Locate the cell with the specified text and output its [x, y] center coordinate. 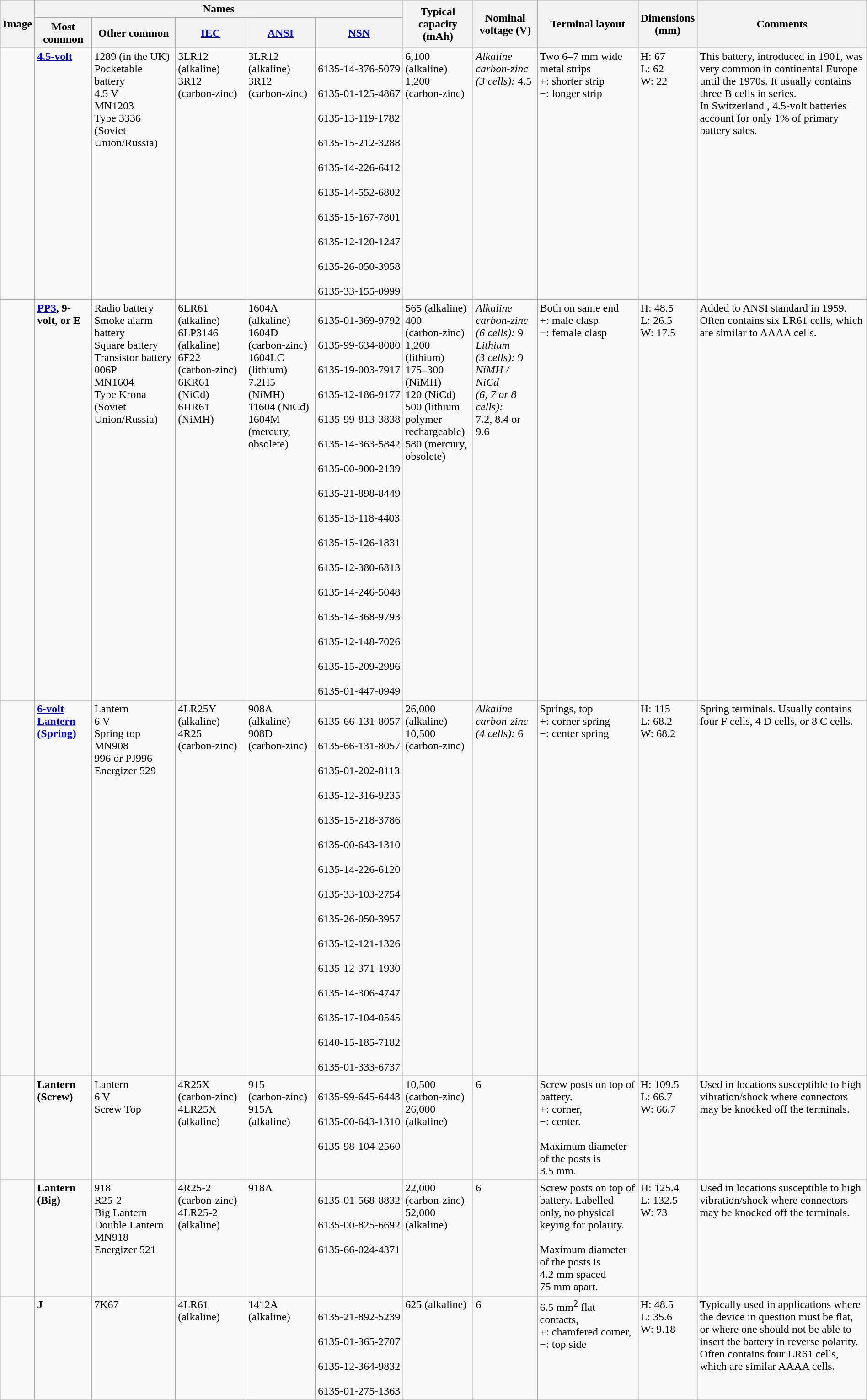
Screw posts on top of battery.+: corner,−: center.Maximum diameter of the posts is 3.5 mm. [588, 1127]
Terminal layout [588, 24]
Comments [782, 24]
Alkaline carbon‑zinc(4 cells): 6 [505, 888]
4LR61 (alkaline) [211, 1348]
Spring terminals. Usually contains four F cells, 4 D cells, or 8 C cells. [782, 888]
Dimensions(mm) [668, 24]
H: 115L: 68.2W: 68.2 [668, 888]
1289 (in the UK)Pocketable battery4.5 VMN1203Type 3336 (Soviet Union/Russia) [134, 174]
6135-99-645-6443 6135-00-643-1310 6135-98-104-2560 [359, 1127]
Names [219, 9]
Lantern (Screw) [63, 1127]
J [63, 1348]
Alkaline carbon‑zinc(6 cells): 9Lithium(3 cells): 9NiMH / NiCd(6, 7 or 8 cells):7.2, 8.4 or 9.6 [505, 500]
PP3, 9-volt, or E [63, 500]
Nominalvoltage (V) [505, 24]
4LR25Y (alkaline)4R25 (carbon‑zinc) [211, 888]
915 (carbon‑zinc)915A (alkaline) [280, 1127]
26,000 (alkaline)10,500 (carbon‑zinc) [438, 888]
4.5-volt [63, 174]
625 (alkaline) [438, 1348]
7K67 [134, 1348]
Most common [63, 33]
908A (alkaline)908D (carbon‑zinc) [280, 888]
6,100 (alkaline)1,200 (carbon‑zinc) [438, 174]
6.5 mm2 flat contacts,+: chamfered corner,−: top side [588, 1348]
H: 67L: 62W: 22 [668, 174]
10,500 (carbon‑zinc)26,000 (alkaline) [438, 1127]
Both on same end+: male clasp−: female clasp [588, 500]
IEC [211, 33]
1412A (alkaline) [280, 1348]
Two 6–7 mm wide metal strips+: shorter strip−: longer strip [588, 174]
Alkaline carbon‑zinc(3 cells): 4.5 [505, 174]
Radio batterySmoke alarm batterySquare batteryTransistor battery006PMN1604Type Krona (Soviet Union/Russia) [134, 500]
H: 48.5L: 35.6W: 9.18 [668, 1348]
Springs, top+: corner spring−: center spring [588, 888]
H: 109.5L: 66.7W: 66.7 [668, 1127]
Lantern6 VSpring topMN908996 or PJ996Energizer 529 [134, 888]
Lantern (Big) [63, 1238]
565 (alkaline)400 (carbon‑zinc)1,200 (lithium)175–300 (NiMH)120 (NiCd)500 (lithium polymerrechargeable)580 (mercury,obsolete) [438, 500]
6135-01-568-8832 6135-00-825-6692 6135-66-024-4371 [359, 1238]
4R25X (carbon‑zinc)4LR25X (alkaline) [211, 1127]
Image [17, 24]
Added to ANSI standard in 1959.Often contains six LR61 cells, which are similar to AAAA cells. [782, 500]
Other common [134, 33]
918R25-2Big LanternDouble LanternMN918Energizer 521 [134, 1238]
918A [280, 1238]
6LR61 (alkaline) 6LP3146 (alkaline)6F22 (carbon‑zinc)6KR61 (NiCd)6HR61 (NiMH) [211, 500]
1604A (alkaline)1604D (carbon‑zinc)1604LC (lithium)7.2H5 (NiMH)11604 (NiCd)1604M (mercury,obsolete) [280, 500]
NSN [359, 33]
4R25-2 (carbon‑zinc)4LR25-2 (alkaline) [211, 1238]
H: 48.5L: 26.5W: 17.5 [668, 500]
ANSI [280, 33]
Typical capacity(mAh) [438, 24]
6-volt Lantern (Spring) [63, 888]
Screw posts on top of battery. Labelled only, no physical keying for polarity.Maximum diameter of the posts is 4.2 mm spaced 75 mm apart. [588, 1238]
H: 125.4L: 132.5W: 73 [668, 1238]
6135-21-892-5239 6135-01-365-2707 6135-12-364-9832 6135-01-275-1363 [359, 1348]
Lantern6 VScrew Top [134, 1127]
22,000 (carbon‑zinc)52,000 (alkaline) [438, 1238]
